For the text-containing cell, return its midpoint in [x, y] coordinate format. 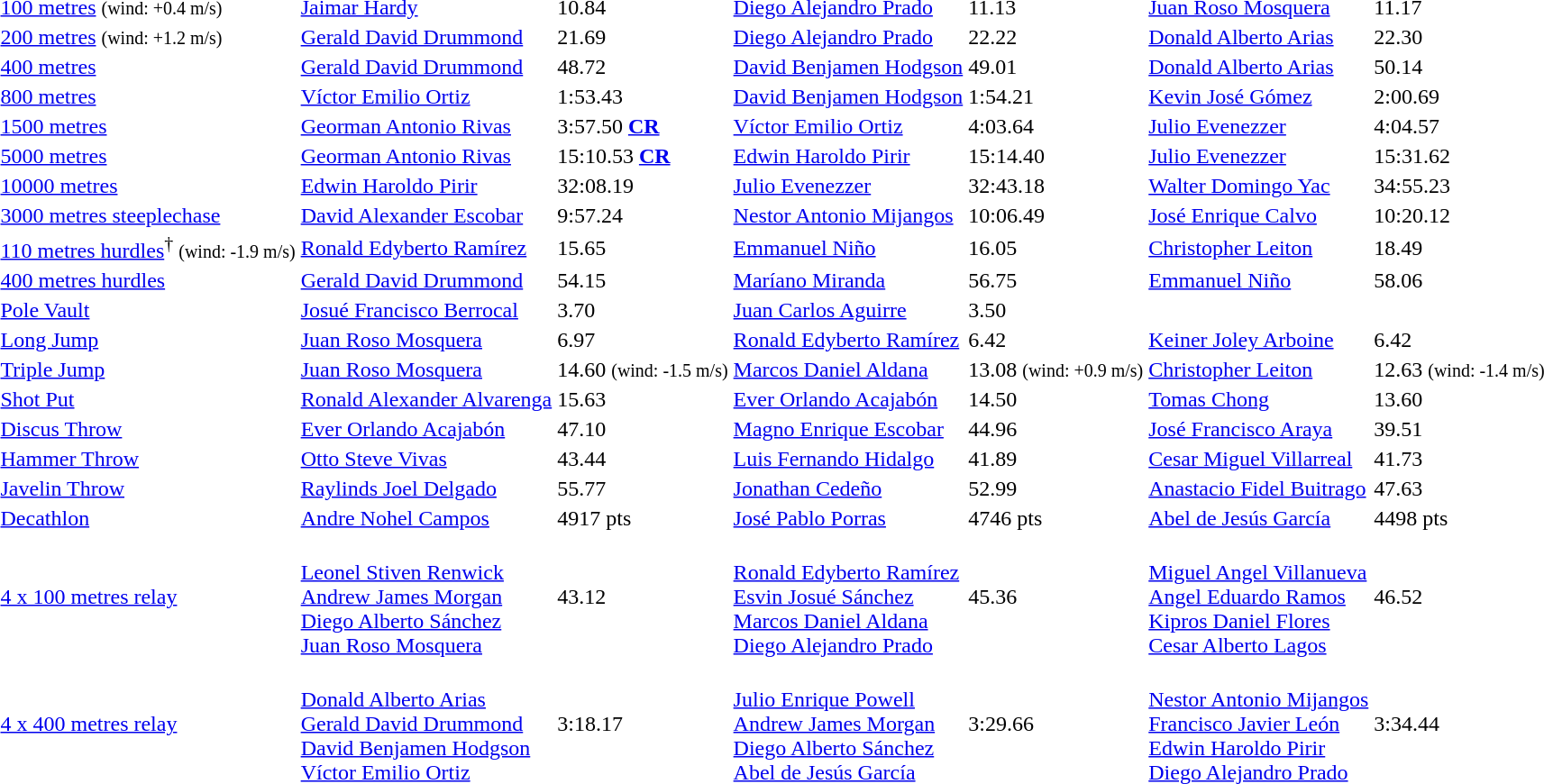
Maríano Miranda [848, 280]
3.70 [643, 310]
32:08.19 [643, 186]
1:53.43 [643, 96]
Cesar Miguel Villarreal [1258, 459]
David Alexander Escobar [426, 215]
52.99 [1056, 488]
15:14.40 [1056, 156]
Juan Carlos Aguirre [848, 310]
Kevin José Gómez [1258, 96]
6.97 [643, 340]
Andre Nohel Campos [426, 518]
Otto Steve Vivas [426, 459]
4:03.64 [1056, 126]
Miguel Angel VillanuevaAngel Eduardo RamosKipros Daniel Flores Cesar Alberto Lagos [1258, 597]
4746 pts [1056, 518]
Leonel Stiven RenwickAndrew James MorganDiego Alberto SánchezJuan Roso Mosquera [426, 597]
Keiner Joley Arboine [1258, 340]
43.12 [643, 597]
47.10 [643, 429]
Abel de Jesús García [1258, 518]
José Francisco Araya [1258, 429]
3:57.50 CR [643, 126]
41.89 [1056, 459]
9:57.24 [643, 215]
48.72 [643, 67]
54.15 [643, 280]
Diego Alejandro Prado [848, 37]
55.77 [643, 488]
Jonathan Cedeño [848, 488]
4917 pts [643, 518]
22.22 [1056, 37]
Tomas Chong [1258, 399]
16.05 [1056, 248]
10:06.49 [1056, 215]
3.50 [1056, 310]
14.60 (wind: -1.5 m/s) [643, 369]
1:54.21 [1056, 96]
Walter Domingo Yac [1258, 186]
32:43.18 [1056, 186]
Ronald Edyberto RamírezEsvin Josué SánchezMarcos Daniel AldanaDiego Alejandro Prado [848, 597]
43.44 [643, 459]
45.36 [1056, 597]
13.08 (wind: +0.9 m/s) [1056, 369]
6.42 [1056, 340]
Raylinds Joel Delgado [426, 488]
49.01 [1056, 67]
Josué Francisco Berrocal [426, 310]
José Pablo Porras [848, 518]
21.69 [643, 37]
Nestor Antonio Mijangos [848, 215]
Ronald Alexander Alvarenga [426, 399]
Anastacio Fidel Buitrago [1258, 488]
15.65 [643, 248]
56.75 [1056, 280]
Magno Enrique Escobar [848, 429]
Marcos Daniel Aldana [848, 369]
Luis Fernando Hidalgo [848, 459]
15.63 [643, 399]
44.96 [1056, 429]
14.50 [1056, 399]
15:10.53 CR [643, 156]
José Enrique Calvo [1258, 215]
